Provide the (x, y) coordinate of the cell's center where the given text is located.  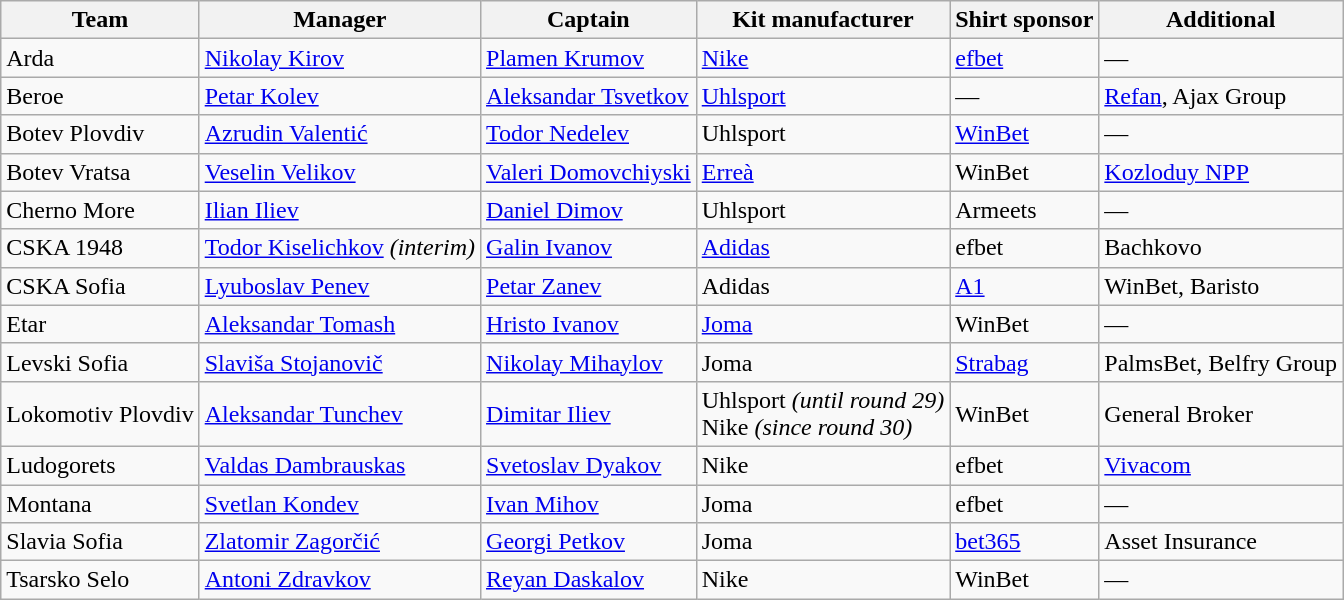
Botev Plovdiv (100, 134)
Zlatomir Zagorčić (340, 542)
Nikolay Kirov (340, 58)
Hristo Ivanov (589, 324)
Todor Nedelev (589, 134)
Lokomotiv Plovdiv (100, 414)
Slavia Sofia (100, 542)
Georgi Petkov (589, 542)
Refan, Ajax Group (1221, 96)
Aleksandar Tunchev (340, 414)
Nikolay Mihaylov (589, 362)
Tsarsko Selo (100, 580)
Cherno More (100, 210)
Petar Kolev (340, 96)
Aleksandar Tsvetkov (589, 96)
Bachkovo (1221, 248)
Additional (1221, 20)
Valdas Dambrauskas (340, 465)
Veselin Velikov (340, 172)
Svetlan Kondev (340, 503)
CSKA 1948 (100, 248)
Shirt sponsor (1024, 20)
Todor Kiselichkov (interim) (340, 248)
Erreà (823, 172)
Azrudin Valentić (340, 134)
Vivacom (1221, 465)
Ludogorets (100, 465)
Lyuboslav Penev (340, 286)
Ilian Iliev (340, 210)
Kit manufacturer (823, 20)
Daniel Dimov (589, 210)
Captain (589, 20)
Armeets (1024, 210)
Svetoslav Dyakov (589, 465)
Antoni Zdravkov (340, 580)
Kozloduy NPP (1221, 172)
Reyan Daskalov (589, 580)
Dimitar Iliev (589, 414)
PalmsBet, Belfry Group (1221, 362)
Slaviša Stojanovič (340, 362)
Arda (100, 58)
CSKA Sofia (100, 286)
Ivan Mihov (589, 503)
Botev Vratsa (100, 172)
bet365 (1024, 542)
Uhlsport (until round 29)Nike (since round 30) (823, 414)
Etar (100, 324)
Levski Sofia (100, 362)
Manager (340, 20)
Beroe (100, 96)
Team (100, 20)
A1 (1024, 286)
Valeri Domovchiyski (589, 172)
WinBet, Baristo (1221, 286)
Petar Zanev (589, 286)
Montana (100, 503)
Aleksandar Tomash (340, 324)
Galin Ivanov (589, 248)
Strabag (1024, 362)
General Broker (1221, 414)
Plamen Krumov (589, 58)
Asset Insurance (1221, 542)
